From the cell containing the given text, extract its center point as [X, Y] coordinate. 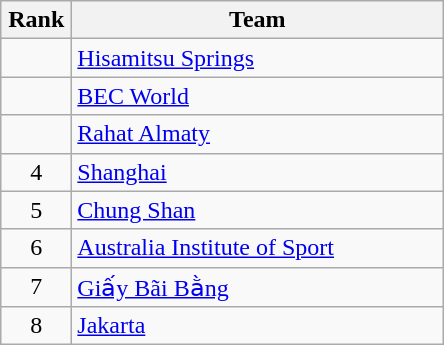
Jakarta [258, 326]
BEC World [258, 96]
7 [36, 287]
Shanghai [258, 172]
8 [36, 326]
Chung Shan [258, 210]
Giấy Bãi Bằng [258, 287]
6 [36, 248]
Rahat Almaty [258, 134]
Rank [36, 20]
5 [36, 210]
4 [36, 172]
Team [258, 20]
Hisamitsu Springs [258, 58]
Australia Institute of Sport [258, 248]
